Provide the (x, y) coordinate of the cell's center where the given text is located.  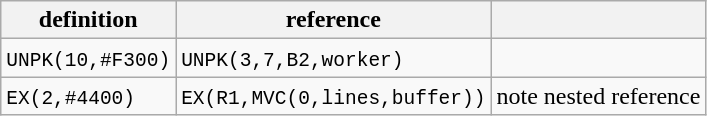
note nested reference (598, 96)
definition (88, 20)
reference (334, 20)
EX(2,#4400) (88, 96)
EX(R1,MVC(0,lines,buffer)) (334, 96)
UNPK(10,#F300) (88, 58)
UNPK(3,7,B2,worker) (334, 58)
